Search for the cell housing the specified text and yield its (x, y) center coordinate. 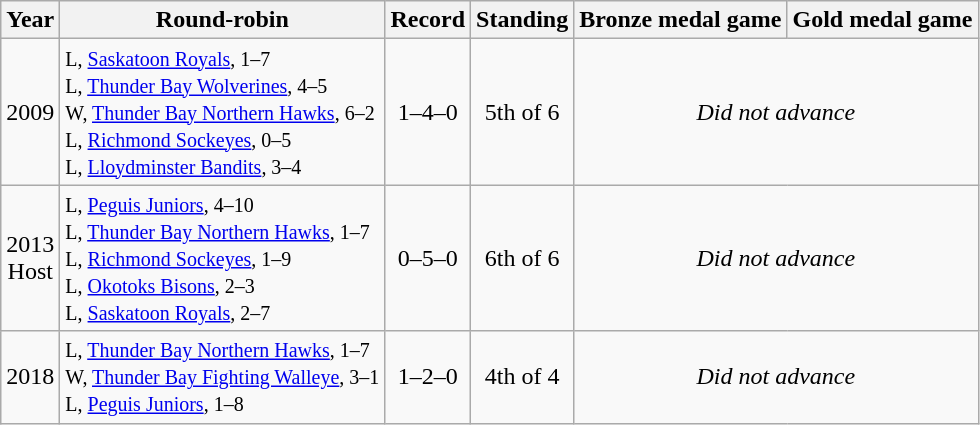
5th of 6 (522, 112)
1–2–0 (428, 377)
L, Peguis Juniors, 4–10L, Thunder Bay Northern Hawks, 1–7L, Richmond Sockeyes, 1–9L, Okotoks Bisons, 2–3L, Saskatoon Royals, 2–7 (222, 258)
Year (30, 20)
Record (428, 20)
Bronze medal game (680, 20)
Gold medal game (882, 20)
2018 (30, 377)
1–4–0 (428, 112)
6th of 6 (522, 258)
2009 (30, 112)
Standing (522, 20)
2013Host (30, 258)
0–5–0 (428, 258)
L, Thunder Bay Northern Hawks, 1–7W, Thunder Bay Fighting Walleye, 3–1L, Peguis Juniors, 1–8 (222, 377)
Round-robin (222, 20)
4th of 4 (522, 377)
L, Saskatoon Royals, 1–7L, Thunder Bay Wolverines, 4–5W, Thunder Bay Northern Hawks, 6–2L, Richmond Sockeyes, 0–5L, Lloydminster Bandits, 3–4 (222, 112)
